Return [X, Y] of the center of cell containing provided text 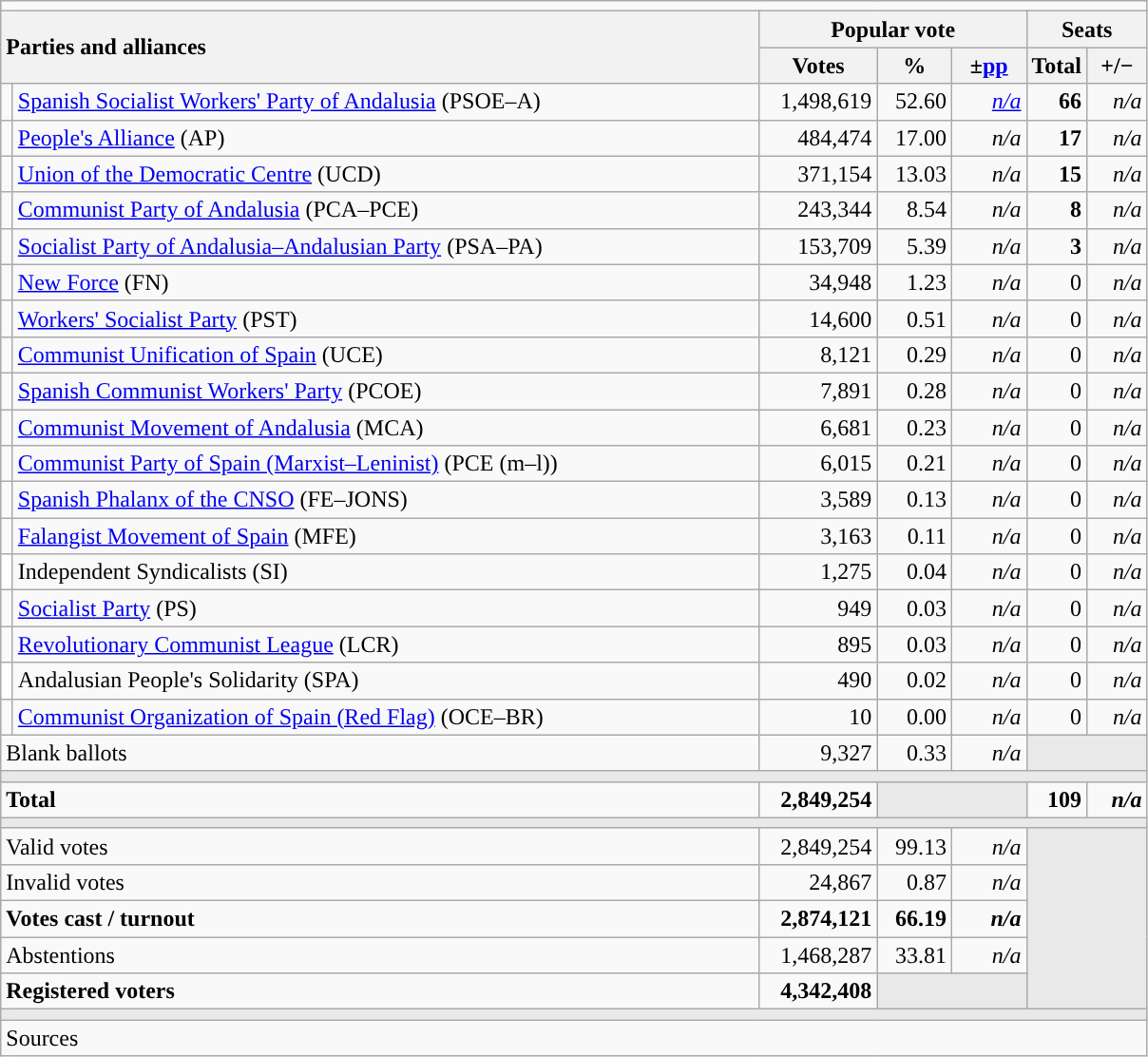
1,275 [818, 572]
17.00 [914, 138]
Valid votes [380, 846]
0.00 [914, 717]
Communist Party of Andalusia (PCA–PCE) [386, 210]
Independent Syndicalists (SI) [386, 572]
0.28 [914, 391]
Workers' Socialist Party (PST) [386, 318]
14,600 [818, 318]
0.33 [914, 753]
3 [1057, 246]
10 [818, 717]
1.23 [914, 282]
6,015 [818, 464]
Sources [574, 1038]
Union of the Democratic Centre (UCD) [386, 174]
Votes cast / turnout [380, 918]
9,327 [818, 753]
0.21 [914, 464]
0.29 [914, 355]
Seats [1087, 29]
Abstentions [380, 955]
% [914, 66]
2,874,121 [818, 918]
Communist Unification of Spain (UCE) [386, 355]
3,163 [818, 536]
New Force (FN) [386, 282]
Spanish Communist Workers' Party (PCOE) [386, 391]
6,681 [818, 427]
490 [818, 681]
52.60 [914, 102]
15 [1057, 174]
0.23 [914, 427]
8,121 [818, 355]
Spanish Socialist Workers' Party of Andalusia (PSOE–A) [386, 102]
0.87 [914, 882]
+/− [1118, 66]
Communist Organization of Spain (Red Flag) (OCE–BR) [386, 717]
Blank ballots [380, 753]
3,589 [818, 500]
8.54 [914, 210]
Registered voters [380, 991]
13.03 [914, 174]
Communist Movement of Andalusia (MCA) [386, 427]
Socialist Party of Andalusia–Andalusian Party (PSA–PA) [386, 246]
Votes [818, 66]
1,468,287 [818, 955]
Communist Party of Spain (Marxist–Leninist) (PCE (m–l)) [386, 464]
1,498,619 [818, 102]
Andalusian People's Solidarity (SPA) [386, 681]
24,867 [818, 882]
People's Alliance (AP) [386, 138]
153,709 [818, 246]
±pp [988, 66]
0.02 [914, 681]
66.19 [914, 918]
99.13 [914, 846]
4,342,408 [818, 991]
371,154 [818, 174]
17 [1057, 138]
484,474 [818, 138]
Spanish Phalanx of the CNSO (FE–JONS) [386, 500]
7,891 [818, 391]
0.04 [914, 572]
895 [818, 644]
5.39 [914, 246]
243,344 [818, 210]
Socialist Party (PS) [386, 608]
8 [1057, 210]
Falangist Movement of Spain (MFE) [386, 536]
66 [1057, 102]
949 [818, 608]
109 [1057, 799]
Popular vote [893, 29]
0.11 [914, 536]
Invalid votes [380, 882]
Parties and alliances [380, 48]
33.81 [914, 955]
0.51 [914, 318]
0.13 [914, 500]
Revolutionary Communist League (LCR) [386, 644]
34,948 [818, 282]
